Provide the [X, Y] coordinate of the cell's center where the given text is located.  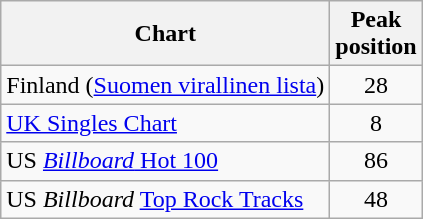
Peakposition [376, 34]
48 [376, 199]
8 [376, 123]
86 [376, 161]
28 [376, 85]
UK Singles Chart [166, 123]
US Billboard Hot 100 [166, 161]
Finland (Suomen virallinen lista) [166, 85]
Chart [166, 34]
US Billboard Top Rock Tracks [166, 199]
